Provide the (x, y) coordinate of the cell's center where the given text is located.  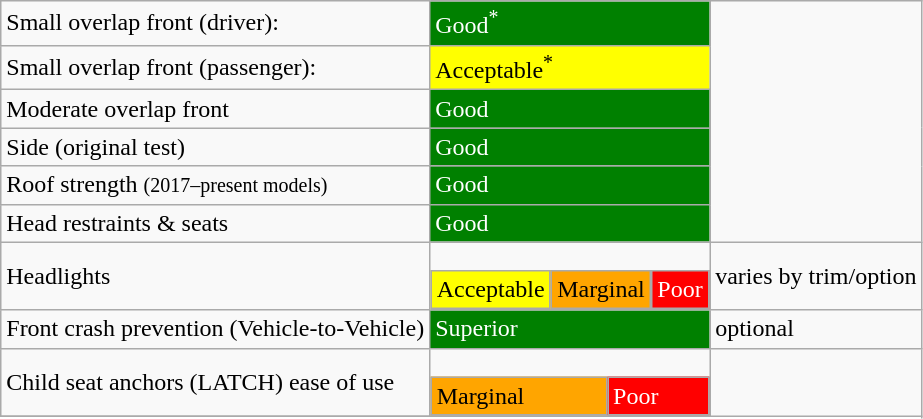
Acceptable (490, 290)
Headlights (216, 276)
Side (original test) (216, 147)
Acceptable* (570, 68)
Good* (570, 24)
optional (816, 329)
Small overlap front (driver): (216, 24)
varies by trim/option (816, 276)
Head restraints & seats (216, 223)
Child seat anchors (LATCH) ease of use (216, 382)
Acceptable Marginal Poor (570, 276)
Superior (570, 329)
Marginal Poor (570, 382)
Small overlap front (passenger): (216, 68)
Front crash prevention (Vehicle-to-Vehicle) (216, 329)
Moderate overlap front (216, 109)
Roof strength (2017–present models) (216, 185)
